Extract the (x, y) coordinate from the center of the cell holding the provided text.  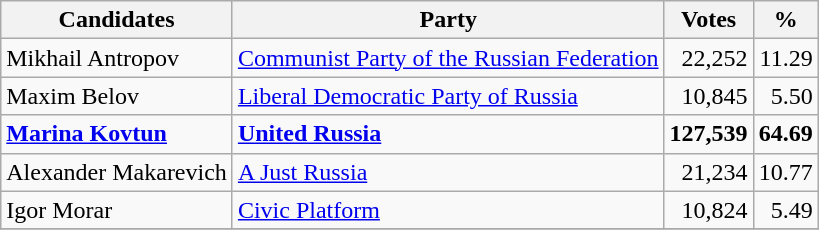
21,234 (708, 172)
10,824 (708, 210)
5.49 (786, 210)
% (786, 20)
Marina Kovtun (117, 134)
Alexander Makarevich (117, 172)
Liberal Democratic Party of Russia (448, 96)
22,252 (708, 58)
Maxim Belov (117, 96)
Party (448, 20)
64.69 (786, 134)
Communist Party of the Russian Federation (448, 58)
5.50 (786, 96)
11.29 (786, 58)
Candidates (117, 20)
127,539 (708, 134)
Votes (708, 20)
A Just Russia (448, 172)
United Russia (448, 134)
10,845 (708, 96)
Mikhail Antropov (117, 58)
Civic Platform (448, 210)
Igor Morar (117, 210)
10.77 (786, 172)
